Locate the cell with the specified text and output its (X, Y) center coordinate. 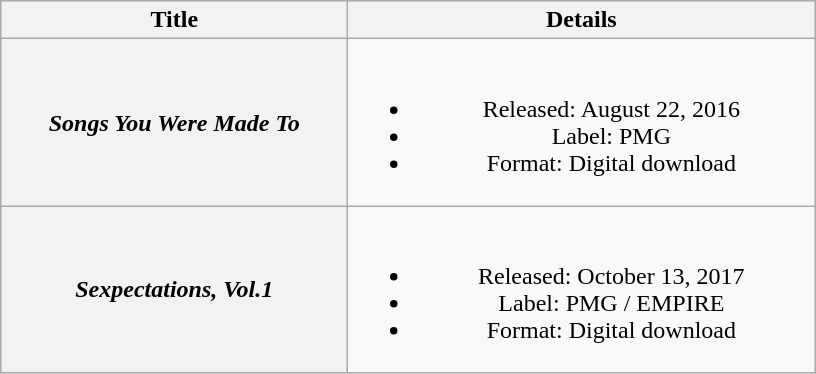
Released: October 13, 2017Label: PMG / EMPIREFormat: Digital download (582, 290)
Title (174, 20)
Released: August 22, 2016Label: PMGFormat: Digital download (582, 122)
Details (582, 20)
Sexpectations, Vol.1 (174, 290)
Songs You Were Made To (174, 122)
